Return (x, y) of the center of cell containing provided text 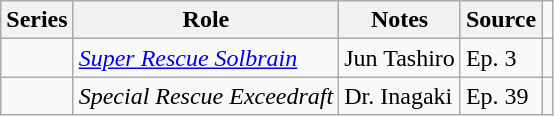
Series (37, 20)
Super Rescue Solbrain (206, 58)
Jun Tashiro (400, 58)
Special Rescue Exceedraft (206, 96)
Ep. 39 (500, 96)
Ep. 3 (500, 58)
Role (206, 20)
Source (500, 20)
Dr. Inagaki (400, 96)
Notes (400, 20)
